Return (x, y) of the center of cell containing provided text 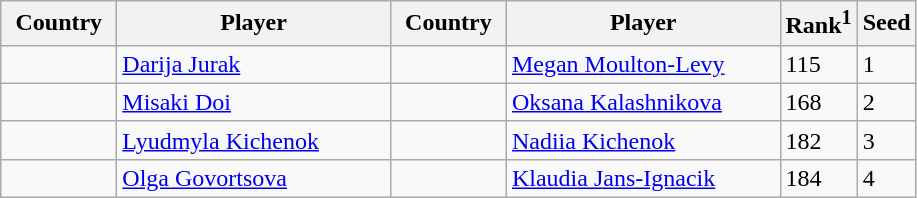
2 (886, 102)
Nadiia Kichenok (643, 140)
4 (886, 178)
Oksana Kalashnikova (643, 102)
182 (818, 140)
Olga Govortsova (254, 178)
Klaudia Jans-Ignacik (643, 178)
1 (886, 64)
Misaki Doi (254, 102)
3 (886, 140)
Seed (886, 24)
Darija Jurak (254, 64)
168 (818, 102)
Megan Moulton-Levy (643, 64)
Rank1 (818, 24)
184 (818, 178)
115 (818, 64)
Lyudmyla Kichenok (254, 140)
